Determine the (X, Y) coordinate at the center of the cell enclosing the given text.  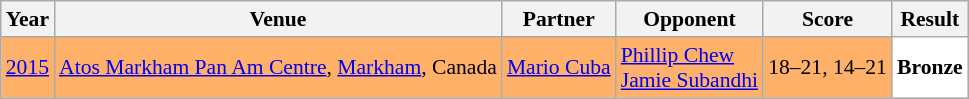
Year (28, 19)
Score (828, 19)
Atos Markham Pan Am Centre, Markham, Canada (278, 68)
2015 (28, 68)
Partner (559, 19)
Mario Cuba (559, 68)
18–21, 14–21 (828, 68)
Bronze (930, 68)
Opponent (690, 19)
Venue (278, 19)
Phillip Chew Jamie Subandhi (690, 68)
Result (930, 19)
